Search for the cell housing the specified text and yield its (x, y) center coordinate. 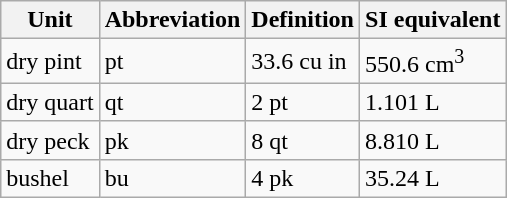
550.6 cm3 (433, 62)
Abbreviation (172, 20)
bushel (50, 178)
1.101 L (433, 102)
2 pt (303, 102)
SI equivalent (433, 20)
4 pk (303, 178)
8.810 L (433, 140)
dry pint (50, 62)
8 qt (303, 140)
Unit (50, 20)
dry peck (50, 140)
35.24 L (433, 178)
Definition (303, 20)
pk (172, 140)
33.6 cu in (303, 62)
pt (172, 62)
qt (172, 102)
dry quart (50, 102)
bu (172, 178)
